For the text-containing cell, return its midpoint in (X, Y) coordinate format. 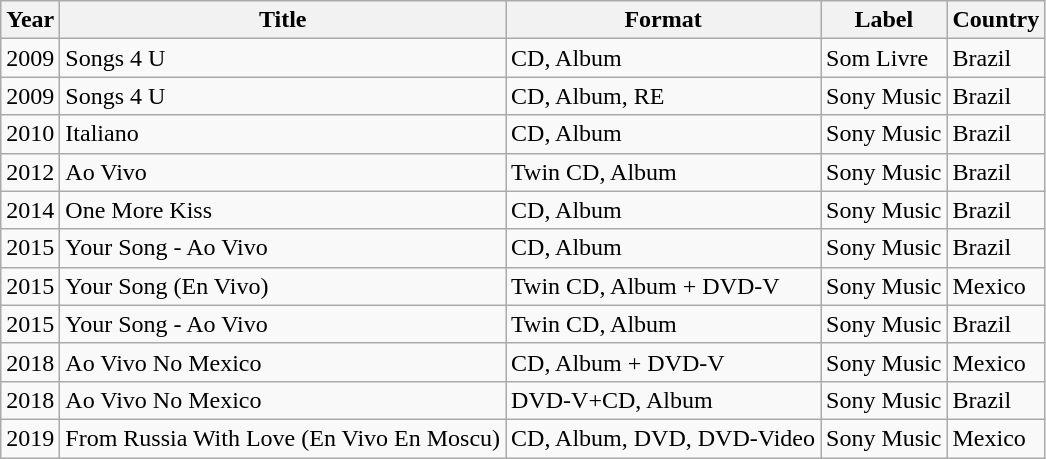
CD, Album, DVD, DVD-Video (664, 438)
Year (30, 20)
One More Kiss (283, 210)
Twin CD, Album + DVD-V (664, 286)
Italiano (283, 134)
Your Song (En Vivo) (283, 286)
2010 (30, 134)
Som Livre (884, 58)
From Russia With Love (En Vivo En Moscu) (283, 438)
Format (664, 20)
2012 (30, 172)
CD, Album + DVD-V (664, 362)
DVD-V+CD, Album (664, 400)
Title (283, 20)
Ao Vivo (283, 172)
2014 (30, 210)
2019 (30, 438)
Country (996, 20)
CD, Album, RE (664, 96)
Label (884, 20)
